Return the [X, Y] coordinate for the center point of the cell that contains the specified text.  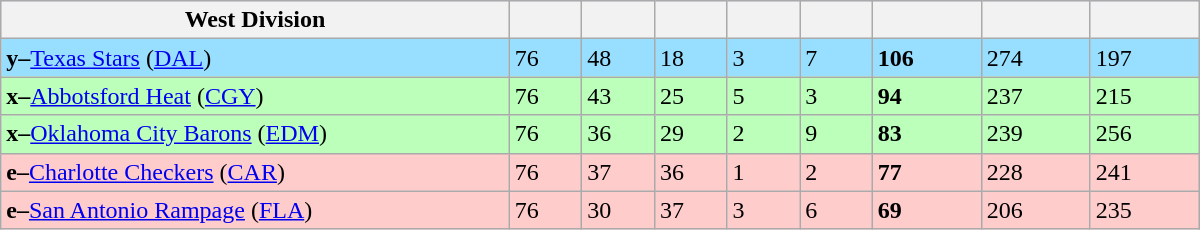
e–Charlotte Checkers (CAR) [255, 172]
West Division [255, 20]
30 [618, 210]
206 [1036, 210]
29 [690, 134]
x–Abbotsford Heat (CGY) [255, 96]
256 [1144, 134]
77 [926, 172]
241 [1144, 172]
94 [926, 96]
274 [1036, 58]
18 [690, 58]
235 [1144, 210]
237 [1036, 96]
6 [836, 210]
9 [836, 134]
25 [690, 96]
e–San Antonio Rampage (FLA) [255, 210]
215 [1144, 96]
197 [1144, 58]
y–Texas Stars (DAL) [255, 58]
48 [618, 58]
106 [926, 58]
43 [618, 96]
5 [764, 96]
x–Oklahoma City Barons (EDM) [255, 134]
239 [1036, 134]
7 [836, 58]
69 [926, 210]
1 [764, 172]
228 [1036, 172]
83 [926, 134]
